Pinpoint the cell where the given text exists, returning its [x, y] midpoint coordinate. 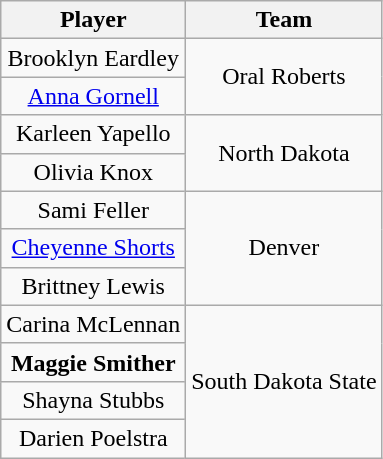
Carina McLennan [94, 324]
North Dakota [284, 153]
Anna Gornell [94, 96]
Team [284, 20]
Darien Poelstra [94, 438]
Cheyenne Shorts [94, 248]
Player [94, 20]
Denver [284, 248]
Oral Roberts [284, 77]
Olivia Knox [94, 172]
South Dakota State [284, 381]
Shayna Stubbs [94, 400]
Karleen Yapello [94, 134]
Brittney Lewis [94, 286]
Brooklyn Eardley [94, 58]
Sami Feller [94, 210]
Maggie Smither [94, 362]
